Determine the [X, Y] coordinate at the center of the cell enclosing the given text.  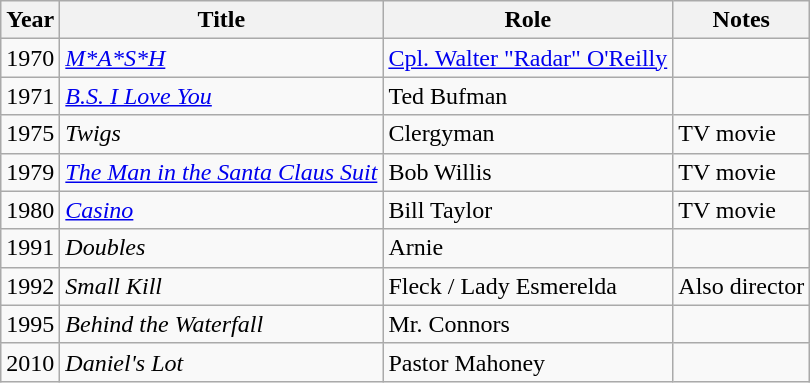
Pastor Mahoney [528, 362]
Mr. Connors [528, 324]
2010 [30, 362]
Bill Taylor [528, 210]
Title [222, 20]
Twigs [222, 134]
Arnie [528, 248]
Role [528, 20]
1991 [30, 248]
Doubles [222, 248]
Clergyman [528, 134]
1979 [30, 172]
1992 [30, 286]
1995 [30, 324]
Bob Willis [528, 172]
M*A*S*H [222, 58]
1975 [30, 134]
Ted Bufman [528, 96]
1980 [30, 210]
Daniel's Lot [222, 362]
Fleck / Lady Esmerelda [528, 286]
1970 [30, 58]
Year [30, 20]
Cpl. Walter "Radar" O'Reilly [528, 58]
Notes [742, 20]
Behind the Waterfall [222, 324]
Also director [742, 286]
B.S. I Love You [222, 96]
1971 [30, 96]
The Man in the Santa Claus Suit [222, 172]
Casino [222, 210]
Small Kill [222, 286]
